Find where the given text appears and provide that cell's center as [X, Y] coordinate. 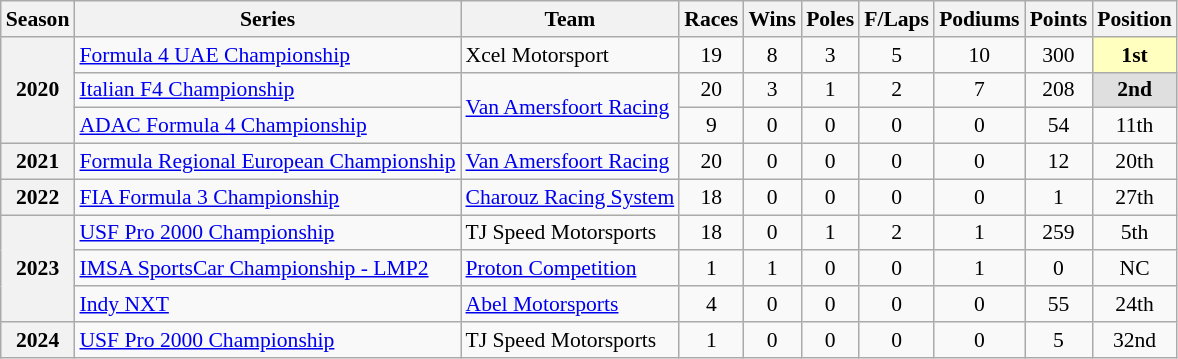
Poles [830, 19]
12 [1059, 162]
9 [711, 126]
8 [772, 55]
208 [1059, 90]
FIA Formula 3 Championship [267, 197]
Indy NXT [267, 304]
Formula 4 UAE Championship [267, 55]
2023 [38, 268]
19 [711, 55]
Formula Regional European Championship [267, 162]
1st [1134, 55]
Points [1059, 19]
Xcel Motorsport [570, 55]
F/Laps [896, 19]
27th [1134, 197]
2020 [38, 90]
IMSA SportsCar Championship - LMP2 [267, 269]
Italian F4 Championship [267, 90]
7 [980, 90]
Wins [772, 19]
4 [711, 304]
Podiums [980, 19]
Races [711, 19]
Series [267, 19]
Abel Motorsports [570, 304]
Charouz Racing System [570, 197]
20th [1134, 162]
Team [570, 19]
Position [1134, 19]
55 [1059, 304]
11th [1134, 126]
NC [1134, 269]
24th [1134, 304]
2021 [38, 162]
ADAC Formula 4 Championship [267, 126]
2022 [38, 197]
259 [1059, 233]
10 [980, 55]
54 [1059, 126]
2nd [1134, 90]
32nd [1134, 340]
Season [38, 19]
5th [1134, 233]
300 [1059, 55]
2024 [38, 340]
Proton Competition [570, 269]
